From the cell containing the given text, extract its center point as [X, Y] coordinate. 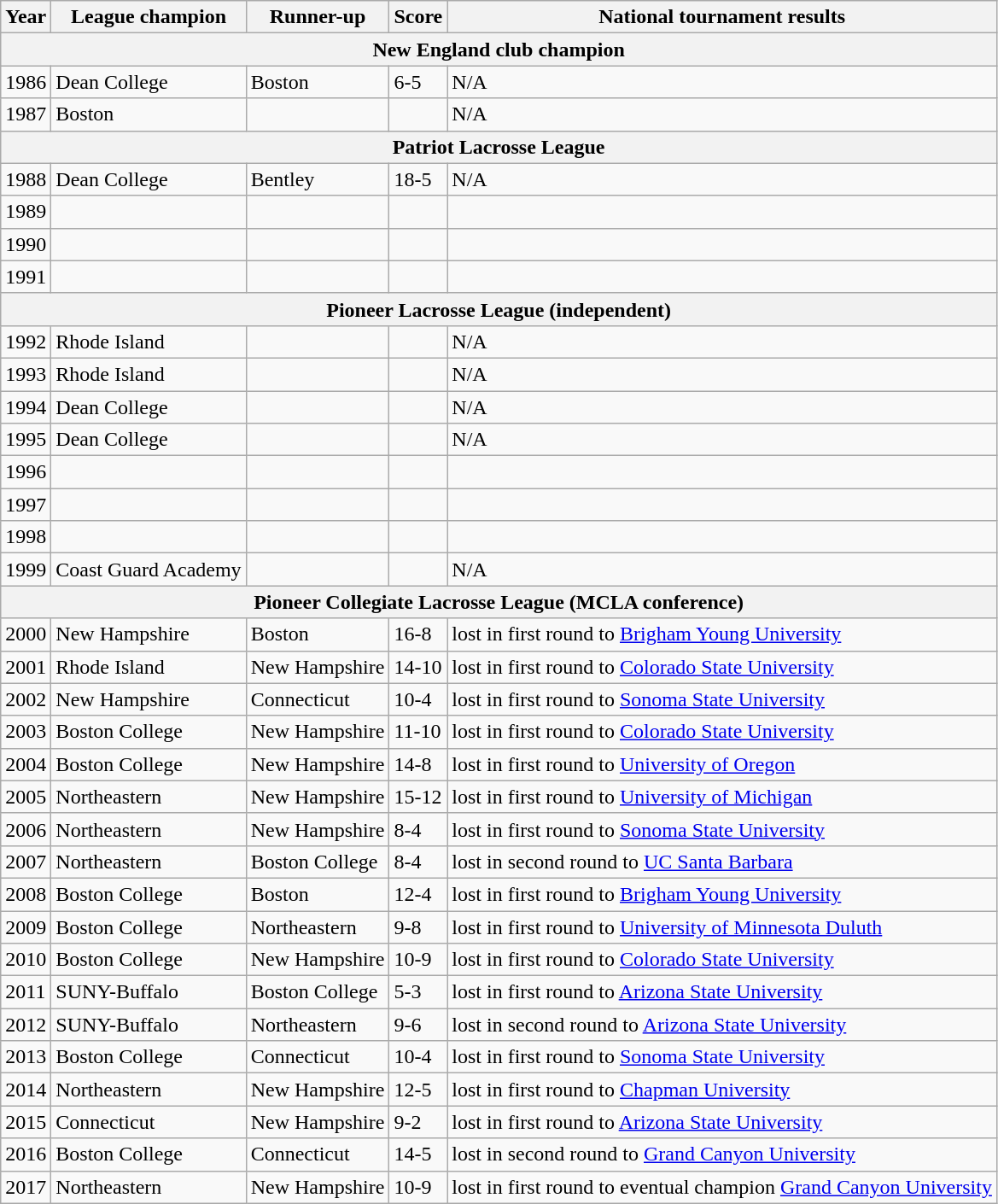
1987 [26, 114]
2009 [26, 926]
1993 [26, 374]
1996 [26, 472]
6-5 [418, 82]
lost in second round to Grand Canyon University [722, 1154]
Bentley [318, 179]
1990 [26, 244]
2014 [26, 1090]
Runner-up [318, 17]
1999 [26, 570]
2008 [26, 894]
2012 [26, 1025]
lost in first round to University of Minnesota Duluth [722, 926]
9-6 [418, 1025]
National tournament results [722, 17]
1992 [26, 342]
lost in second round to Arizona State University [722, 1025]
14-5 [418, 1154]
9-8 [418, 926]
2016 [26, 1154]
2017 [26, 1187]
1998 [26, 537]
Pioneer Lacrosse League (independent) [499, 309]
2013 [26, 1057]
Patriot Lacrosse League [499, 147]
lost in first round to University of Oregon [722, 764]
1997 [26, 505]
League champion [149, 17]
Year [26, 17]
Pioneer Collegiate Lacrosse League (MCLA conference) [499, 602]
1995 [26, 440]
2007 [26, 862]
11-10 [418, 732]
14-8 [418, 764]
5-3 [418, 992]
lost in first round to eventual champion Grand Canyon University [722, 1187]
18-5 [418, 179]
2010 [26, 960]
1994 [26, 407]
2004 [26, 764]
2006 [26, 829]
1991 [26, 277]
2003 [26, 732]
2000 [26, 634]
New England club champion [499, 50]
lost in second round to UC Santa Barbara [722, 862]
2002 [26, 699]
2011 [26, 992]
Coast Guard Academy [149, 570]
1988 [26, 179]
15-12 [418, 797]
1986 [26, 82]
12-5 [418, 1090]
12-4 [418, 894]
2001 [26, 667]
2005 [26, 797]
Score [418, 17]
16-8 [418, 634]
lost in first round to Chapman University [722, 1090]
14-10 [418, 667]
1989 [26, 212]
2015 [26, 1122]
9-2 [418, 1122]
lost in first round to University of Michigan [722, 797]
